Pinpoint the cell where the given text exists, returning its (X, Y) midpoint coordinate. 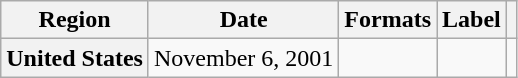
Date (243, 20)
Region (75, 20)
Label (472, 20)
United States (75, 58)
November 6, 2001 (243, 58)
Formats (388, 20)
